Search for the cell housing the specified text and yield its [x, y] center coordinate. 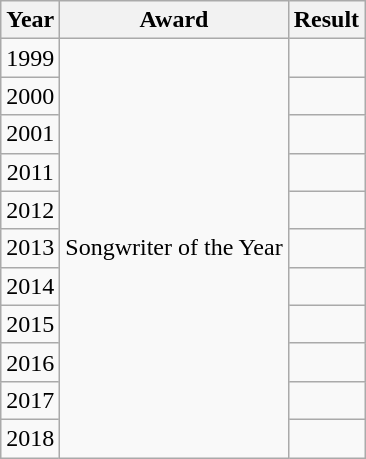
2015 [30, 324]
2013 [30, 248]
Award [174, 20]
2016 [30, 362]
2017 [30, 400]
Year [30, 20]
2014 [30, 286]
Result [326, 20]
Songwriter of the Year [174, 248]
1999 [30, 58]
2000 [30, 96]
2012 [30, 210]
2011 [30, 172]
2018 [30, 438]
2001 [30, 134]
